Return the (x, y) coordinate for the center point of the cell that contains the specified text.  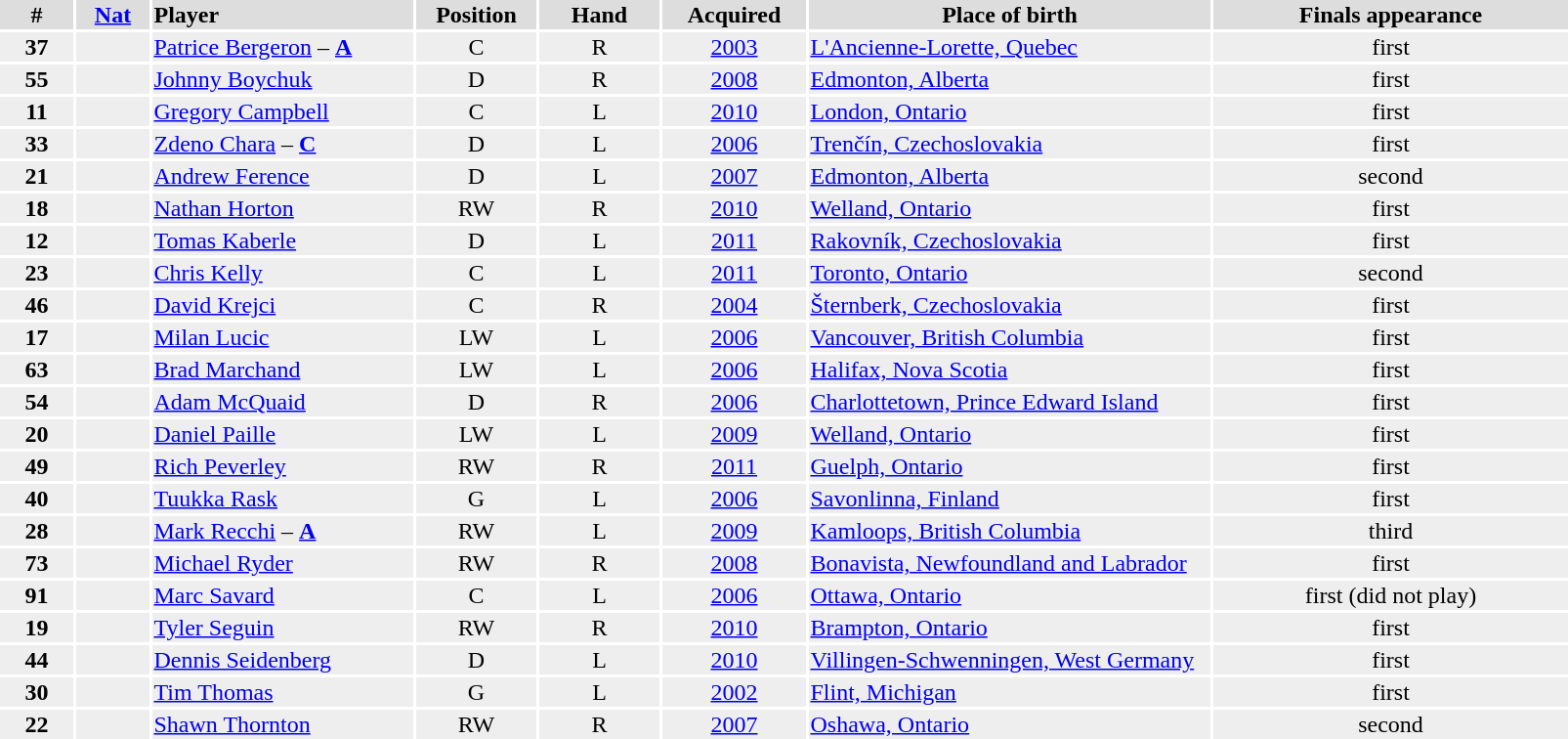
Zdeno Chara – C (283, 144)
37 (37, 47)
Nathan Horton (283, 208)
first (did not play) (1391, 595)
Acquired (735, 15)
Dennis Seidenberg (283, 660)
Trenčín, Czechoslovakia (1010, 144)
Charlottetown, Prince Edward Island (1010, 402)
Position (477, 15)
Mark Recchi – A (283, 531)
Guelph, Ontario (1010, 466)
Place of birth (1010, 15)
33 (37, 144)
Adam McQuaid (283, 402)
Shawn Thornton (283, 724)
David Krejci (283, 305)
Flint, Michigan (1010, 692)
Tomas Kaberle (283, 240)
11 (37, 111)
21 (37, 176)
73 (37, 563)
Vancouver, British Columbia (1010, 337)
Gregory Campbell (283, 111)
Oshawa, Ontario (1010, 724)
Daniel Paille (283, 434)
Šternberk, Czechoslovakia (1010, 305)
Johnny Boychuk (283, 79)
# (37, 15)
Chris Kelly (283, 273)
Nat (113, 15)
44 (37, 660)
Savonlinna, Finland (1010, 499)
Brad Marchand (283, 369)
Finals appearance (1391, 15)
20 (37, 434)
12 (37, 240)
Andrew Ference (283, 176)
Marc Savard (283, 595)
91 (37, 595)
40 (37, 499)
2004 (735, 305)
23 (37, 273)
17 (37, 337)
Rakovník, Czechoslovakia (1010, 240)
Patrice Bergeron – A (283, 47)
54 (37, 402)
30 (37, 692)
22 (37, 724)
Toronto, Ontario (1010, 273)
46 (37, 305)
Tuukka Rask (283, 499)
55 (37, 79)
19 (37, 628)
Brampton, Ontario (1010, 628)
18 (37, 208)
Ottawa, Ontario (1010, 595)
Tyler Seguin (283, 628)
Michael Ryder (283, 563)
Rich Peverley (283, 466)
Tim Thomas (283, 692)
third (1391, 531)
L'Ancienne-Lorette, Quebec (1010, 47)
Player (283, 15)
Milan Lucic (283, 337)
Kamloops, British Columbia (1010, 531)
2003 (735, 47)
London, Ontario (1010, 111)
28 (37, 531)
63 (37, 369)
2002 (735, 692)
49 (37, 466)
Hand (600, 15)
Villingen-Schwenningen, West Germany (1010, 660)
Bonavista, Newfoundland and Labrador (1010, 563)
Halifax, Nova Scotia (1010, 369)
